Extract the [X, Y] coordinate from the center of the cell holding the provided text.  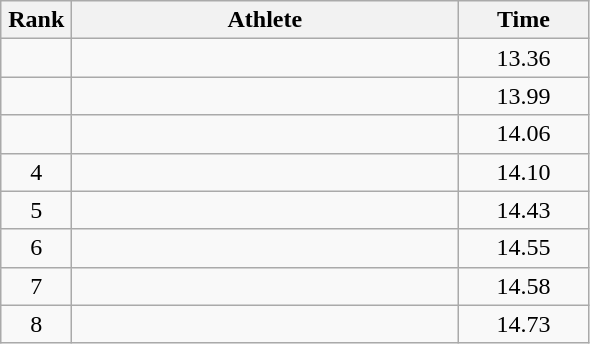
14.58 [524, 286]
5 [36, 210]
4 [36, 172]
13.99 [524, 96]
14.73 [524, 324]
13.36 [524, 58]
14.10 [524, 172]
7 [36, 286]
14.06 [524, 134]
14.43 [524, 210]
Time [524, 20]
Rank [36, 20]
14.55 [524, 248]
8 [36, 324]
6 [36, 248]
Athlete [265, 20]
